Identify which cell holds the provided text, then report its (x, y) central coordinate. 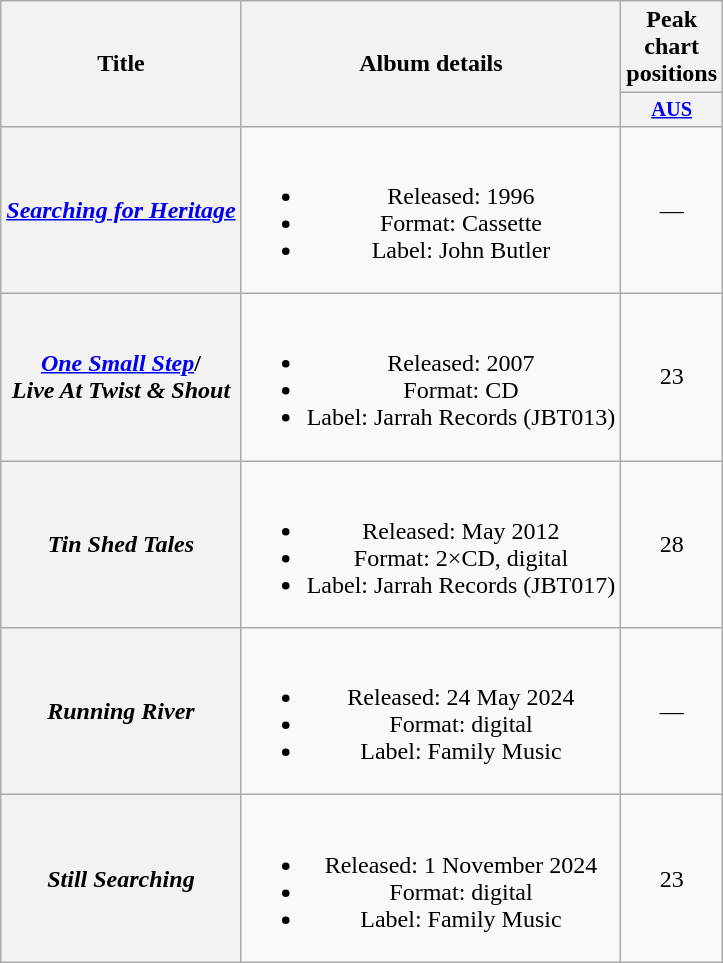
28 (672, 544)
Tin Shed Tales (121, 544)
Released: 24 May 2024Format: digitalLabel: Family Music (431, 712)
Released: May 2012Format: 2×CD, digitalLabel: Jarrah Records (JBT017) (431, 544)
Still Searching (121, 878)
Released: 1 November 2024Format: digitalLabel: Family Music (431, 878)
Released: 2007Format: CDLabel: Jarrah Records (JBT013) (431, 378)
Released: 1996Format: CassetteLabel: John Butler (431, 210)
AUS (672, 110)
One Small Step/Live At Twist & Shout (121, 378)
Peak chart positions (672, 47)
Searching for Heritage (121, 210)
Running River (121, 712)
Title (121, 64)
Album details (431, 64)
